Extract the [X, Y] coordinate from the center of the cell holding the provided text.  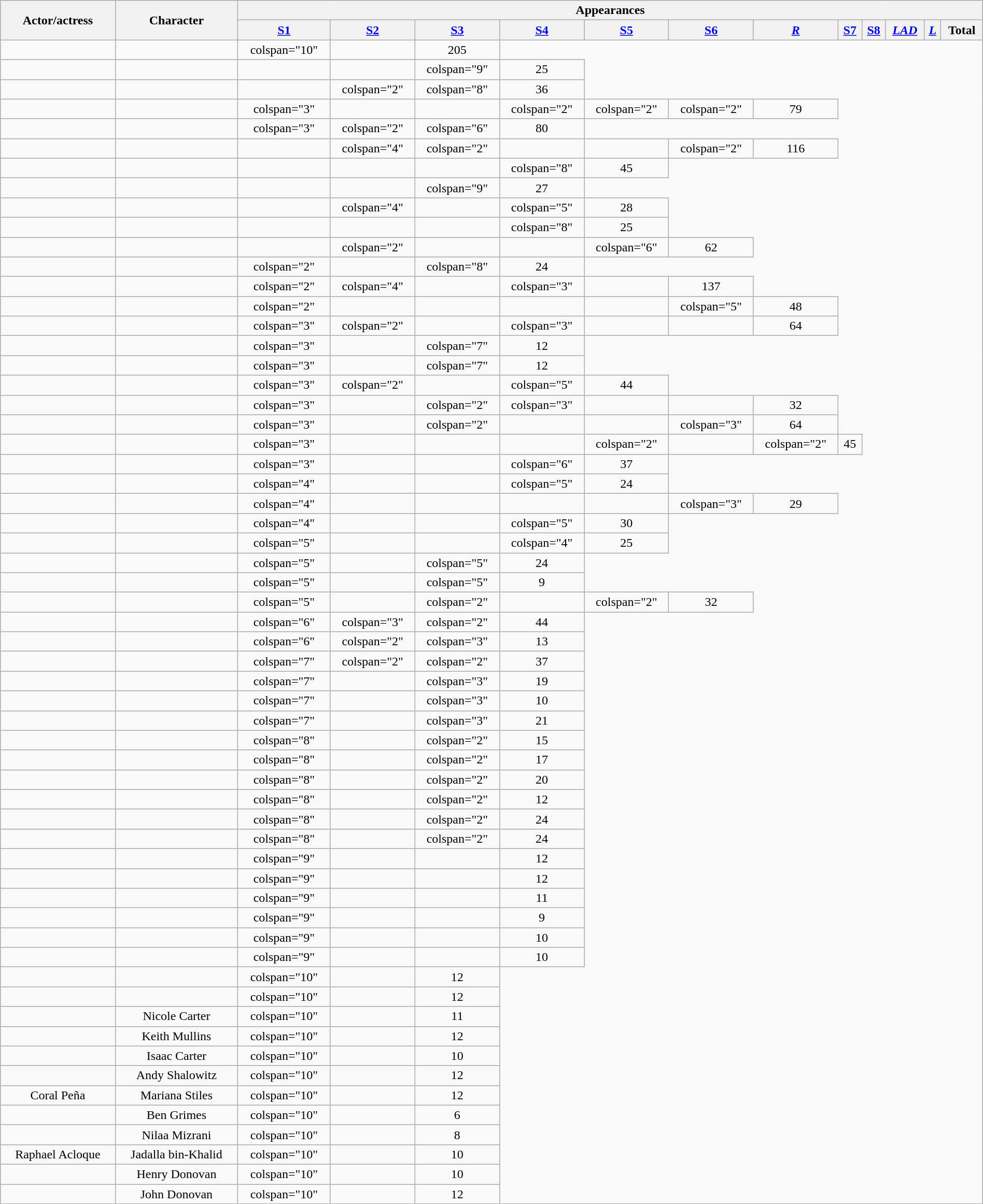
116 [795, 148]
Isaac Carter [176, 1056]
S4 [541, 30]
Henry Donovan [176, 1174]
Character [176, 20]
R [795, 30]
48 [795, 306]
S2 [372, 30]
Nilaa Mizrani [176, 1135]
20 [541, 780]
L [933, 30]
30 [626, 523]
19 [541, 681]
21 [541, 720]
S6 [711, 30]
29 [795, 503]
79 [795, 109]
Coral Peña [58, 1095]
Total [962, 30]
S1 [284, 30]
15 [541, 740]
205 [457, 50]
S3 [457, 30]
S5 [626, 30]
Ben Grimes [176, 1115]
17 [541, 760]
6 [457, 1115]
Appearances [611, 10]
8 [457, 1135]
28 [626, 207]
Nicole Carter [176, 1016]
Andy Shalowitz [176, 1075]
S7 [850, 30]
36 [541, 89]
LAD [905, 30]
62 [711, 247]
137 [711, 287]
Jadalla bin-Khalid [176, 1154]
Actor/actress [58, 20]
27 [541, 188]
Raphael Acloque [58, 1154]
S8 [874, 30]
Mariana Stiles [176, 1095]
Keith Mullins [176, 1036]
80 [541, 129]
13 [541, 642]
John Donovan [176, 1194]
